Detect which cell encompasses the target text, then output its [X, Y] center coordinate. 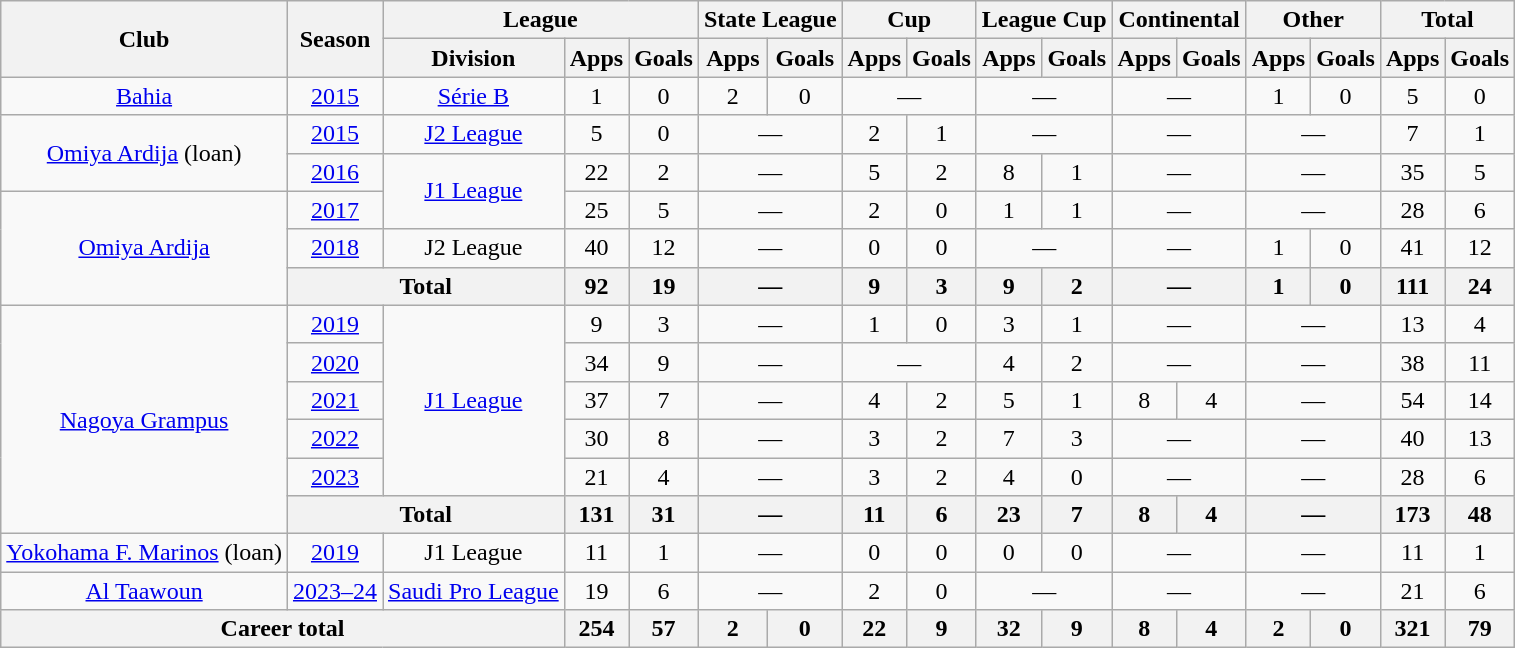
57 [664, 629]
2023–24 [334, 591]
League Cup [1044, 20]
Al Taawoun [144, 591]
2020 [334, 362]
25 [596, 210]
Série B [473, 96]
173 [1412, 515]
Bahia [144, 96]
30 [596, 438]
54 [1412, 400]
92 [596, 286]
37 [596, 400]
Nagoya Grampus [144, 419]
Omiya Ardija [144, 248]
35 [1412, 172]
2018 [334, 248]
31 [664, 515]
Career total [282, 629]
Continental [1179, 20]
Yokohama F. Marinos (loan) [144, 553]
131 [596, 515]
2017 [334, 210]
Season [334, 39]
Saudi Pro League [473, 591]
23 [1008, 515]
State League [770, 20]
2016 [334, 172]
24 [1480, 286]
14 [1480, 400]
254 [596, 629]
League [540, 20]
Division [473, 58]
Cup [909, 20]
Club [144, 39]
321 [1412, 629]
2023 [334, 477]
32 [1008, 629]
41 [1412, 248]
2021 [334, 400]
111 [1412, 286]
38 [1412, 362]
48 [1480, 515]
34 [596, 362]
2022 [334, 438]
Omiya Ardija (loan) [144, 153]
79 [1480, 629]
Other [1313, 20]
